Search for the cell housing the specified text and yield its [x, y] center coordinate. 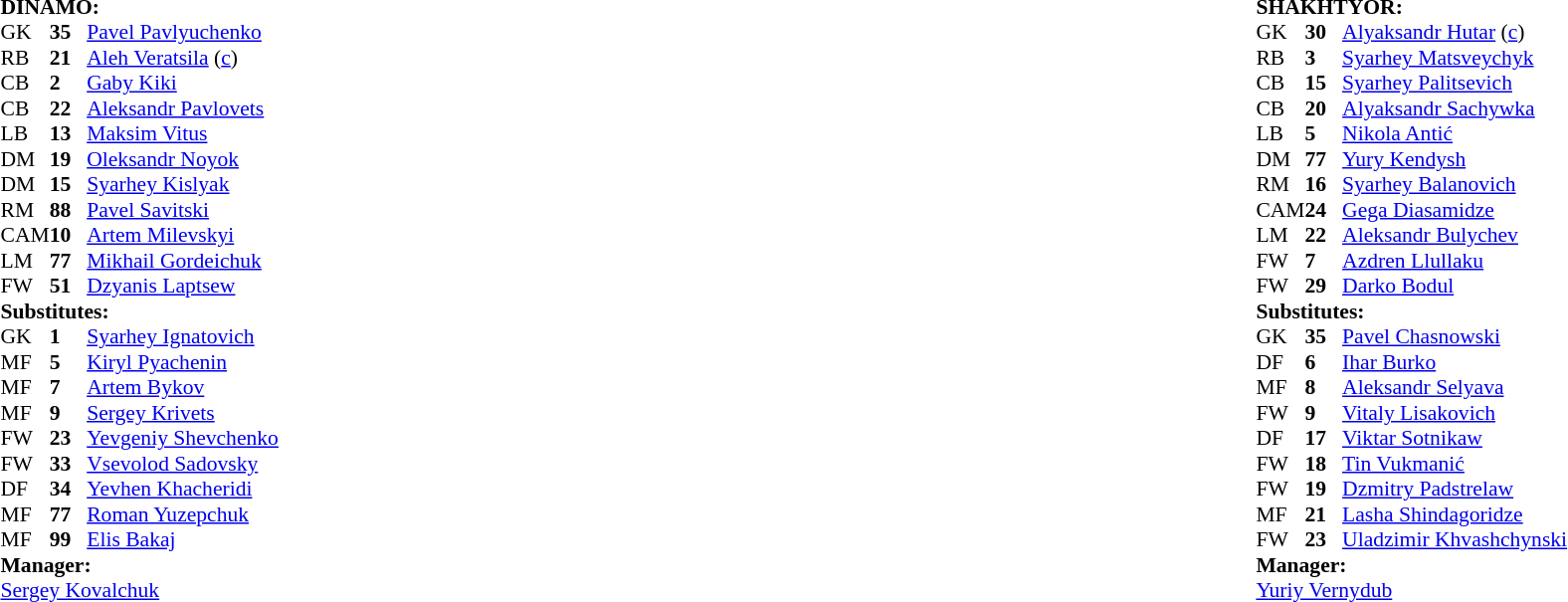
Ihar Burko [1455, 362]
Gaby Kiki [183, 83]
Aleksandr Selyava [1455, 387]
20 [1324, 108]
51 [69, 286]
Syarhey Ignatovich [183, 337]
8 [1324, 387]
16 [1324, 184]
Azdren Llullaku [1455, 261]
Aleksandr Bulychev [1455, 236]
Darko Bodul [1455, 286]
2 [69, 83]
Gega Diasamidze [1455, 210]
Sergey Krivets [183, 413]
Lasha Shindagoridze [1455, 514]
Syarhey Kislyak [183, 184]
Syarhey Matsveychyk [1455, 58]
3 [1324, 58]
99 [69, 540]
Alyaksandr Hutar (c) [1455, 33]
18 [1324, 464]
Aleksandr Pavlovets [183, 108]
13 [69, 134]
17 [1324, 439]
Uladzimir Khvashchynski [1455, 540]
Syarhey Palitsevich [1455, 83]
34 [69, 489]
Pavel Pavlyuchenko [183, 33]
Kiryl Pyachenin [183, 362]
6 [1324, 362]
Yury Kendysh [1455, 159]
Tin Vukmanić [1455, 464]
88 [69, 210]
Syarhey Balanovich [1455, 184]
Artem Bykov [183, 387]
1 [69, 337]
29 [1324, 286]
Pavel Savitski [183, 210]
Yevhen Khacheridi [183, 489]
Aleh Veratsila (c) [183, 58]
30 [1324, 33]
Yevgeniy Shevchenko [183, 439]
24 [1324, 210]
Vitaly Lisakovich [1455, 413]
Alyaksandr Sachywka [1455, 108]
Oleksandr Noyok [183, 159]
Maksim Vitus [183, 134]
Mikhail Gordeichuk [183, 261]
Pavel Chasnowski [1455, 337]
Vsevolod Sadovsky [183, 464]
Dzyanis Laptsew [183, 286]
Roman Yuzepchuk [183, 514]
Nikola Antić [1455, 134]
33 [69, 464]
Viktar Sotnikaw [1455, 439]
10 [69, 236]
Artem Milevskyi [183, 236]
Dzmitry Padstrelaw [1455, 489]
Elis Bakaj [183, 540]
